Detect which cell encompasses the target text, then output its [x, y] center coordinate. 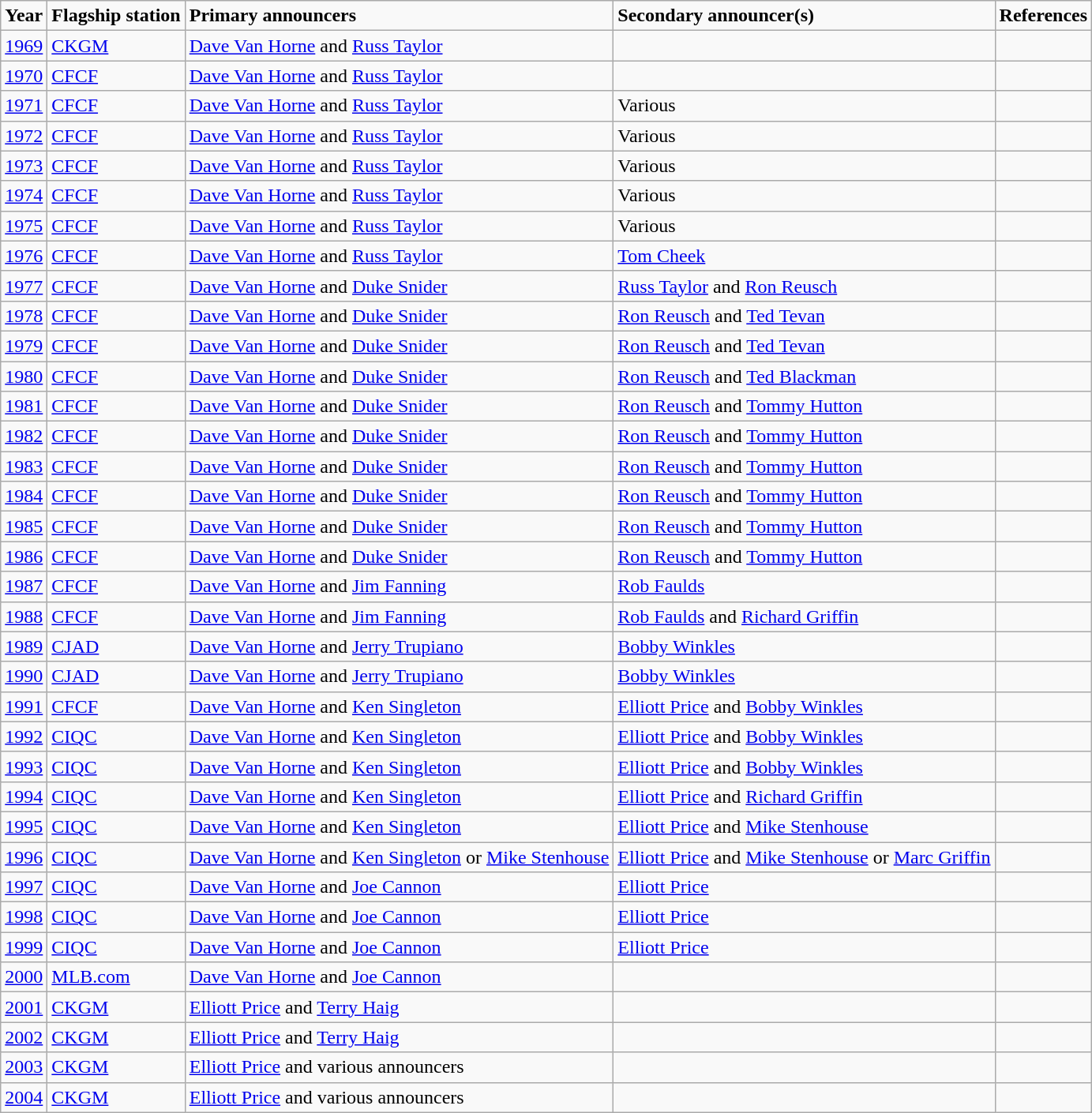
Russ Taylor and Ron Reusch [804, 286]
1998 [24, 917]
1997 [24, 887]
1996 [24, 856]
1971 [24, 106]
1970 [24, 76]
Rob Faulds and Richard Griffin [804, 616]
Ron Reusch and Ted Blackman [804, 377]
2003 [24, 1067]
2002 [24, 1037]
1975 [24, 226]
1984 [24, 497]
1990 [24, 676]
Rob Faulds [804, 586]
MLB.com [116, 977]
1976 [24, 256]
2001 [24, 1007]
Tom Cheek [804, 256]
References [1044, 16]
1977 [24, 286]
1987 [24, 586]
1974 [24, 196]
Elliott Price and Richard Griffin [804, 796]
1988 [24, 616]
Elliott Price and Mike Stenhouse or Marc Griffin [804, 856]
Year [24, 16]
1979 [24, 346]
1983 [24, 467]
1969 [24, 46]
1972 [24, 136]
1985 [24, 527]
2000 [24, 977]
1980 [24, 377]
1978 [24, 316]
1989 [24, 646]
2004 [24, 1097]
1999 [24, 947]
Primary announcers [400, 16]
Flagship station [116, 16]
Elliott Price and Mike Stenhouse [804, 826]
1992 [24, 736]
1994 [24, 796]
1981 [24, 407]
Dave Van Horne and Ken Singleton or Mike Stenhouse [400, 856]
1973 [24, 166]
1986 [24, 556]
1982 [24, 437]
1991 [24, 706]
1995 [24, 826]
Secondary announcer(s) [804, 16]
1993 [24, 766]
